Extract the [x, y] coordinate from the center of the cell holding the provided text.  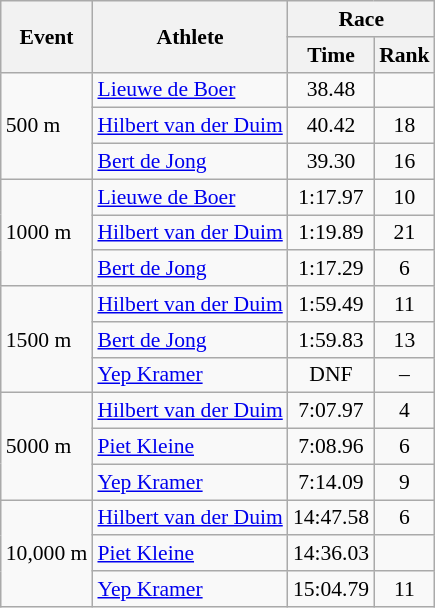
1:59.49 [331, 304]
Event [47, 36]
Time [331, 55]
500 m [47, 126]
1:17.97 [331, 197]
Athlete [190, 36]
13 [404, 340]
1:19.89 [331, 233]
15:04.79 [331, 589]
Rank [404, 55]
39.30 [331, 162]
1000 m [47, 232]
21 [404, 233]
1:17.29 [331, 269]
DNF [331, 375]
38.48 [331, 90]
7:07.97 [331, 411]
5000 m [47, 446]
7:14.09 [331, 482]
16 [404, 162]
4 [404, 411]
1:59.83 [331, 340]
10 [404, 197]
40.42 [331, 126]
1500 m [47, 340]
14:47.58 [331, 518]
Race [362, 19]
9 [404, 482]
10,000 m [47, 554]
14:36.03 [331, 554]
– [404, 375]
18 [404, 126]
7:08.96 [331, 447]
